Return [x, y] of the center of cell containing provided text 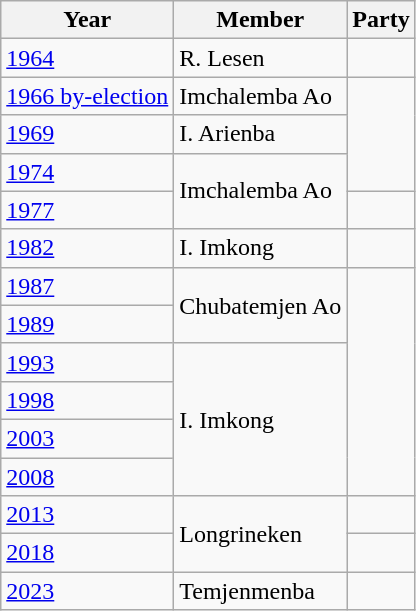
1977 [88, 210]
Temjenmenba [260, 591]
2023 [88, 591]
2008 [88, 477]
R. Lesen [260, 58]
1989 [88, 324]
1974 [88, 172]
Chubatemjen Ao [260, 305]
Party [381, 20]
2018 [88, 553]
1964 [88, 58]
Member [260, 20]
1993 [88, 362]
1969 [88, 134]
1966 by-election [88, 96]
1987 [88, 286]
2013 [88, 515]
2003 [88, 438]
I. Arienba [260, 134]
1998 [88, 400]
Longrineken [260, 534]
Year [88, 20]
1982 [88, 248]
